For the text-containing cell, return its midpoint in (X, Y) coordinate format. 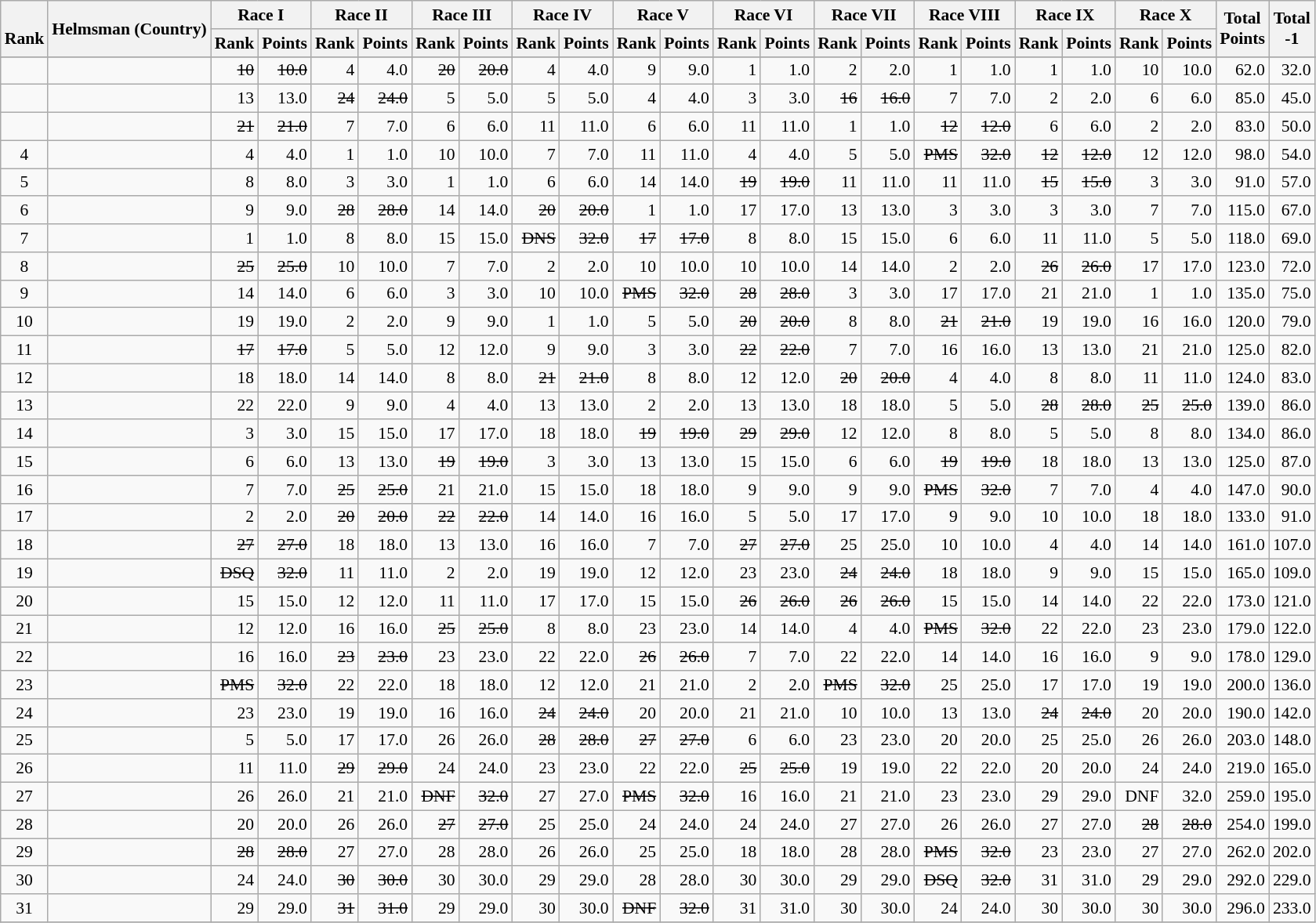
72.0 (1292, 266)
79.0 (1292, 322)
134.0 (1242, 434)
75.0 (1292, 294)
85.0 (1242, 99)
57.0 (1292, 183)
202.0 (1292, 852)
129.0 (1292, 657)
254.0 (1242, 824)
Race V (663, 15)
Total Points (1242, 28)
120.0 (1242, 322)
90.0 (1292, 490)
Race I (261, 15)
98.0 (1242, 154)
219.0 (1242, 769)
148.0 (1292, 740)
115.0 (1242, 211)
54.0 (1292, 154)
136.0 (1292, 685)
262.0 (1242, 852)
233.0 (1292, 908)
67.0 (1292, 211)
121.0 (1292, 601)
135.0 (1242, 294)
179.0 (1242, 629)
259.0 (1242, 797)
Race II (361, 15)
178.0 (1242, 657)
200.0 (1242, 685)
87.0 (1292, 461)
45.0 (1292, 99)
139.0 (1242, 406)
Race X (1166, 15)
Race IV (562, 15)
296.0 (1242, 908)
161.0 (1242, 545)
69.0 (1292, 238)
199.0 (1292, 824)
147.0 (1242, 490)
Race VI (763, 15)
173.0 (1242, 601)
133.0 (1242, 517)
Race VIII (964, 15)
229.0 (1292, 881)
203.0 (1242, 740)
292.0 (1242, 881)
195.0 (1292, 797)
Race VII (864, 15)
Race IX (1065, 15)
124.0 (1242, 378)
Total-1 (1292, 28)
109.0 (1292, 574)
107.0 (1292, 545)
Helmsman (Country) (129, 28)
50.0 (1292, 127)
DNS (536, 238)
190.0 (1242, 713)
82.0 (1292, 350)
118.0 (1242, 238)
62.0 (1242, 71)
123.0 (1242, 266)
142.0 (1292, 713)
Race III (462, 15)
122.0 (1292, 629)
